For the text-containing cell, return its midpoint in (X, Y) coordinate format. 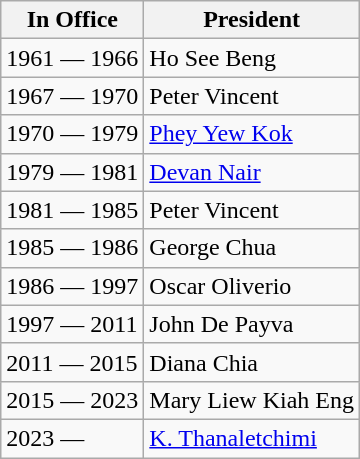
1961 — 1966 (72, 58)
Diana Chia (252, 362)
Mary Liew Kiah Eng (252, 400)
2023 — (72, 438)
1997 — 2011 (72, 324)
In Office (72, 20)
George Chua (252, 248)
K. Thanaletchimi (252, 438)
1981 — 1985 (72, 210)
1985 — 1986 (72, 248)
2011 — 2015 (72, 362)
Oscar Oliverio (252, 286)
2015 — 2023 (72, 400)
Devan Nair (252, 172)
1967 — 1970 (72, 96)
John De Payva (252, 324)
1986 — 1997 (72, 286)
Ho See Beng (252, 58)
President (252, 20)
1970 — 1979 (72, 134)
1979 — 1981 (72, 172)
Phey Yew Kok (252, 134)
